For the text-containing cell, return its midpoint in (X, Y) coordinate format. 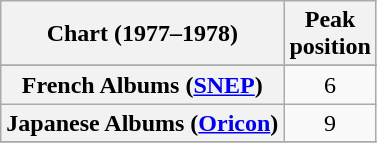
9 (330, 123)
Peakposition (330, 34)
6 (330, 85)
Japanese Albums (Oricon) (142, 123)
French Albums (SNEP) (142, 85)
Chart (1977–1978) (142, 34)
